Detect which cell encompasses the target text, then output its (x, y) center coordinate. 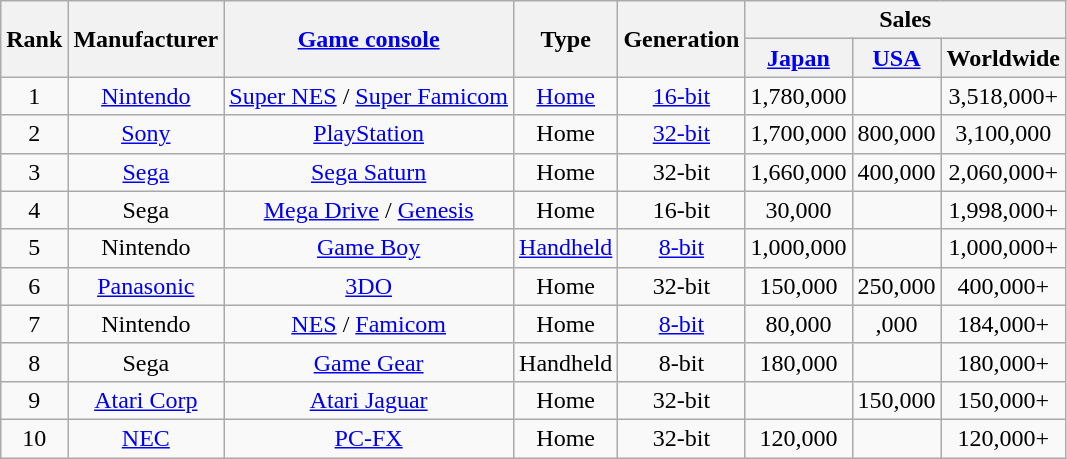
,000 (896, 324)
150,000+ (1003, 400)
400,000+ (1003, 286)
30,000 (798, 210)
3,100,000 (1003, 134)
Atari Jaguar (369, 400)
Manufacturer (146, 39)
3DO (369, 286)
4 (34, 210)
1,000,000 (798, 248)
80,000 (798, 324)
USA (896, 58)
3,518,000+ (1003, 96)
Super NES / Super Famicom (369, 96)
7 (34, 324)
10 (34, 438)
Rank (34, 39)
184,000+ (1003, 324)
Atari Corp (146, 400)
2 (34, 134)
3 (34, 172)
800,000 (896, 134)
Mega Drive / Genesis (369, 210)
Sales (906, 20)
Type (566, 39)
Game Boy (369, 248)
Game Gear (369, 362)
1,660,000 (798, 172)
Japan (798, 58)
5 (34, 248)
1,700,000 (798, 134)
1 (34, 96)
6 (34, 286)
180,000 (798, 362)
Game console (369, 39)
400,000 (896, 172)
PC-FX (369, 438)
NES / Famicom (369, 324)
NEC (146, 438)
Generation (682, 39)
180,000+ (1003, 362)
1,000,000+ (1003, 248)
120,000 (798, 438)
120,000+ (1003, 438)
Sega Saturn (369, 172)
2,060,000+ (1003, 172)
Worldwide (1003, 58)
Sony (146, 134)
9 (34, 400)
1,998,000+ (1003, 210)
1,780,000 (798, 96)
Panasonic (146, 286)
PlayStation (369, 134)
250,000 (896, 286)
8 (34, 362)
